Return (X, Y) of the center of cell containing provided text 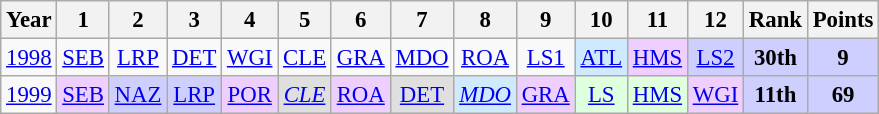
ATL (601, 58)
Points (842, 20)
7 (422, 20)
4 (250, 20)
11 (657, 20)
LS1 (546, 58)
NAZ (138, 95)
12 (715, 20)
30th (776, 58)
POR (250, 95)
LS (601, 95)
1998 (29, 58)
5 (305, 20)
2 (138, 20)
11th (776, 95)
8 (485, 20)
LS2 (715, 58)
1 (83, 20)
10 (601, 20)
6 (360, 20)
Rank (776, 20)
Year (29, 20)
1999 (29, 95)
69 (842, 95)
3 (194, 20)
